Locate the cell with the specified text and output its (X, Y) center coordinate. 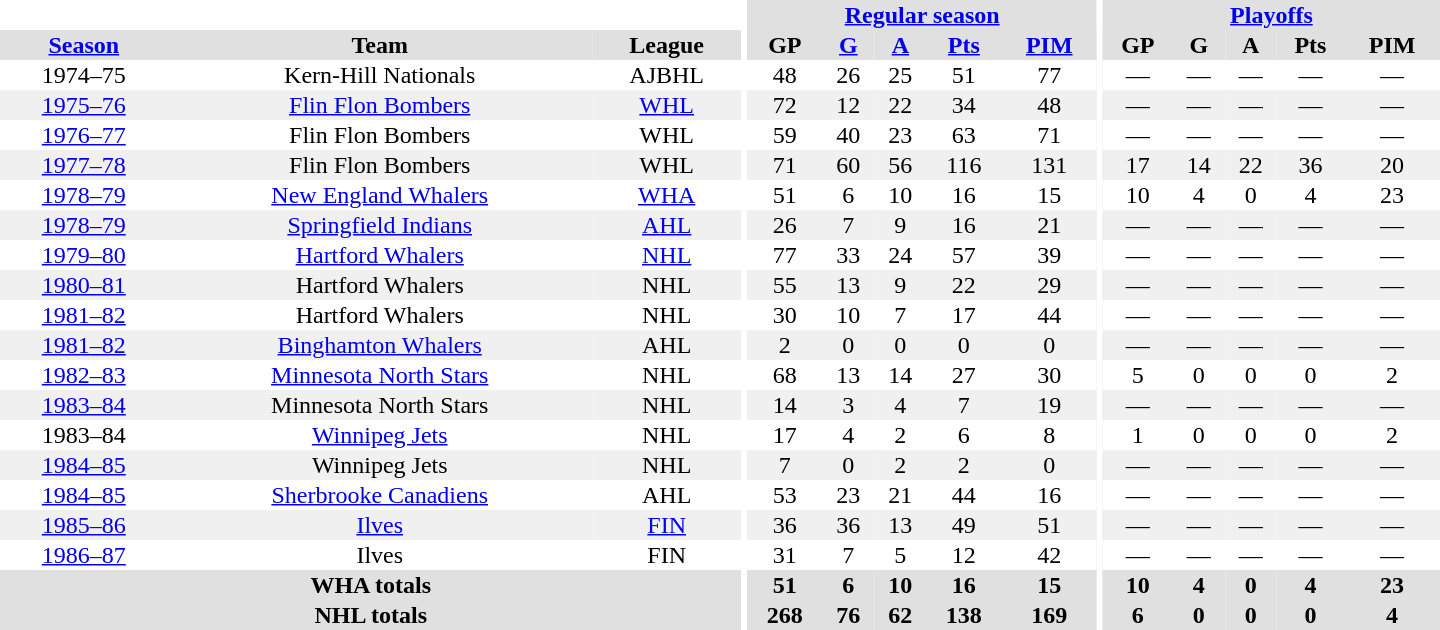
1985–86 (84, 525)
39 (1049, 255)
Playoffs (1272, 15)
WHA totals (370, 585)
League (667, 45)
57 (964, 255)
34 (964, 105)
68 (784, 375)
1976–77 (84, 135)
33 (848, 255)
24 (900, 255)
1982–83 (84, 375)
59 (784, 135)
116 (964, 165)
268 (784, 615)
Sherbrooke Canadiens (380, 495)
138 (964, 615)
60 (848, 165)
8 (1049, 435)
NHL totals (370, 615)
72 (784, 105)
31 (784, 555)
40 (848, 135)
1 (1138, 435)
131 (1049, 165)
42 (1049, 555)
76 (848, 615)
62 (900, 615)
1974–75 (84, 75)
56 (900, 165)
49 (964, 525)
55 (784, 285)
1977–78 (84, 165)
1979–80 (84, 255)
Season (84, 45)
Springfield Indians (380, 225)
New England Whalers (380, 195)
63 (964, 135)
19 (1049, 405)
Regular season (922, 15)
29 (1049, 285)
Binghamton Whalers (380, 345)
1986–87 (84, 555)
AJBHL (667, 75)
Kern-Hill Nationals (380, 75)
3 (848, 405)
25 (900, 75)
1980–81 (84, 285)
53 (784, 495)
1975–76 (84, 105)
20 (1392, 165)
27 (964, 375)
WHA (667, 195)
Team (380, 45)
169 (1049, 615)
